Extract the (x, y) coordinate from the center of the cell holding the provided text.  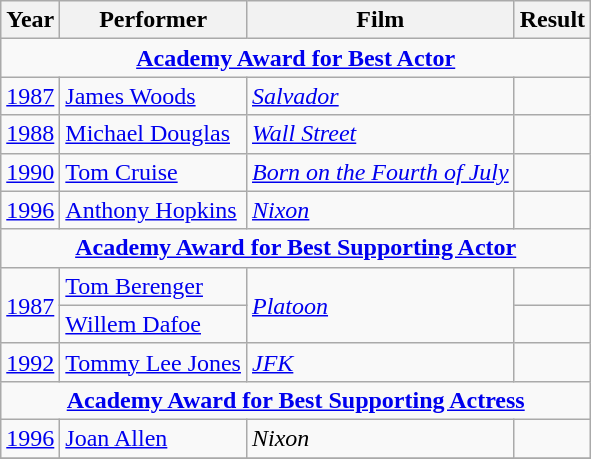
Academy Award for Best Supporting Actress (296, 400)
Tommy Lee Jones (154, 362)
Wall Street (380, 134)
JFK (380, 362)
1990 (30, 172)
Salvador (380, 96)
Anthony Hopkins (154, 210)
James Woods (154, 96)
Platoon (380, 305)
Result (552, 20)
Tom Cruise (154, 172)
Tom Berenger (154, 286)
Academy Award for Best Supporting Actor (296, 248)
Film (380, 20)
Willem Dafoe (154, 324)
Year (30, 20)
Joan Allen (154, 438)
Born on the Fourth of July (380, 172)
1988 (30, 134)
1992 (30, 362)
Academy Award for Best Actor (296, 58)
Performer (154, 20)
Michael Douglas (154, 134)
